Detect which cell encompasses the target text, then output its [x, y] center coordinate. 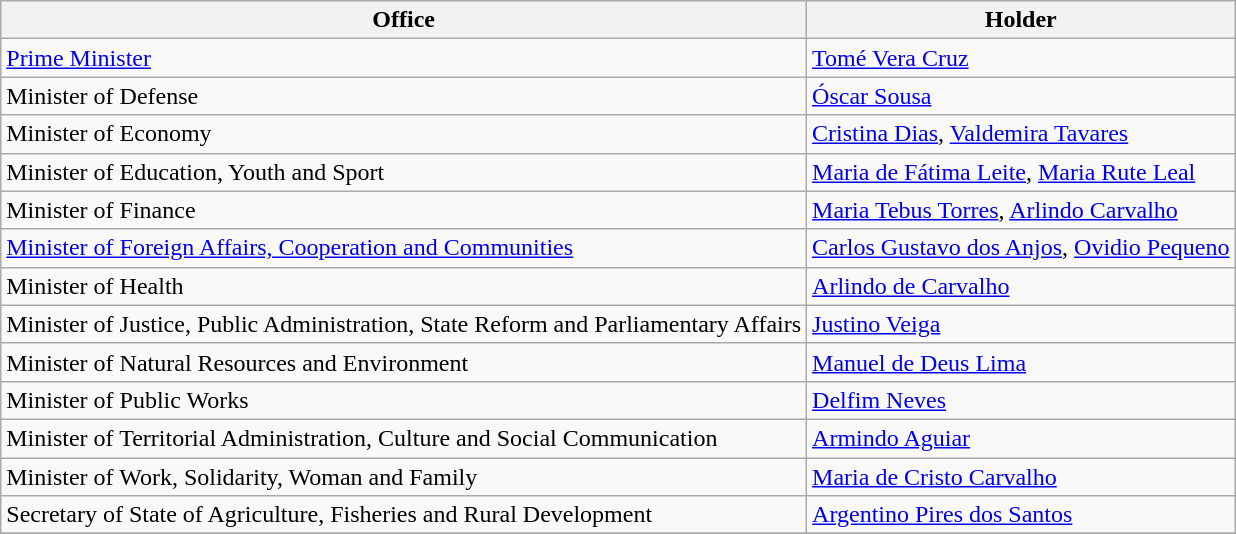
Secretary of State of Agriculture, Fisheries and Rural Development [404, 515]
Argentino Pires dos Santos [1021, 515]
Maria de Cristo Carvalho [1021, 477]
Maria Tebus Torres, Arlindo Carvalho [1021, 210]
Minister of Finance [404, 210]
Óscar Sousa [1021, 96]
Cristina Dias, Valdemira Tavares [1021, 134]
Minister of Public Works [404, 400]
Holder [1021, 20]
Minister of Justice, Public Administration, State Reform and Parliamentary Affairs [404, 324]
Minister of Foreign Affairs, Cooperation and Communities [404, 248]
Minister of Defense [404, 96]
Tomé Vera Cruz [1021, 58]
Prime Minister [404, 58]
Manuel de Deus Lima [1021, 362]
Office [404, 20]
Minister of Natural Resources and Environment [404, 362]
Maria de Fátima Leite, Maria Rute Leal [1021, 172]
Minister of Economy [404, 134]
Arlindo de Carvalho [1021, 286]
Minister of Education, Youth and Sport [404, 172]
Delfim Neves [1021, 400]
Armindo Aguiar [1021, 438]
Carlos Gustavo dos Anjos, Ovidio Pequeno [1021, 248]
Minister of Work, Solidarity, Woman and Family [404, 477]
Justino Veiga [1021, 324]
Minister of Health [404, 286]
Minister of Territorial Administration, Culture and Social Communication [404, 438]
